Return the [X, Y] coordinate for the center point of the cell that contains the specified text.  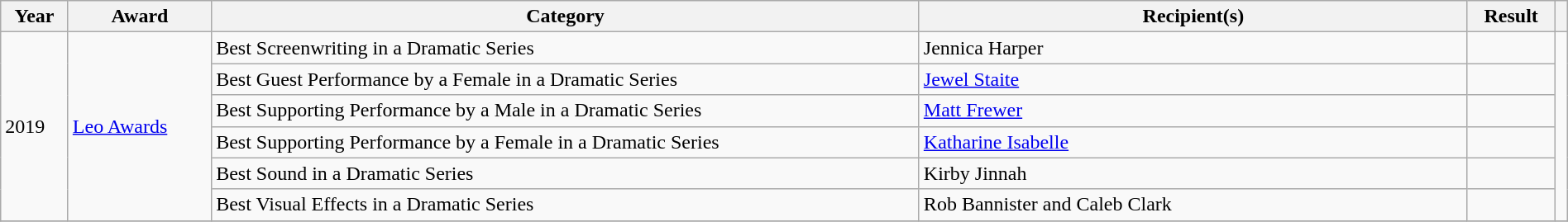
Best Supporting Performance by a Male in a Dramatic Series [566, 111]
Leo Awards [139, 126]
Jewel Staite [1193, 79]
Best Sound in a Dramatic Series [566, 173]
Best Guest Performance by a Female in a Dramatic Series [566, 79]
Best Visual Effects in a Dramatic Series [566, 205]
Katharine Isabelle [1193, 142]
Year [35, 17]
Award [139, 17]
Rob Bannister and Caleb Clark [1193, 205]
Result [1511, 17]
Jennica Harper [1193, 48]
Recipient(s) [1193, 17]
Matt Frewer [1193, 111]
Category [566, 17]
Kirby Jinnah [1193, 173]
Best Screenwriting in a Dramatic Series [566, 48]
Best Supporting Performance by a Female in a Dramatic Series [566, 142]
2019 [35, 126]
